Output the [x, y] coordinate of the center of the cell containing the given text.  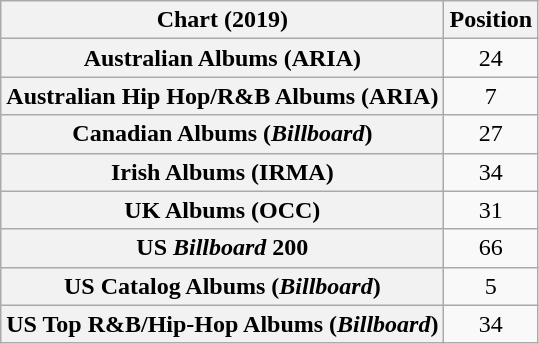
Position [491, 20]
Chart (2019) [222, 20]
UK Albums (OCC) [222, 210]
US Catalog Albums (Billboard) [222, 286]
66 [491, 248]
5 [491, 286]
Australian Albums (ARIA) [222, 58]
US Top R&B/Hip-Hop Albums (Billboard) [222, 324]
Irish Albums (IRMA) [222, 172]
Canadian Albums (Billboard) [222, 134]
Australian Hip Hop/R&B Albums (ARIA) [222, 96]
US Billboard 200 [222, 248]
7 [491, 96]
27 [491, 134]
24 [491, 58]
31 [491, 210]
